Scan for the cell matching the given text and deliver its [x, y] coordinate at center. 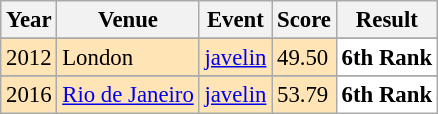
2016 [29, 95]
Result [386, 20]
Rio de Janeiro [128, 95]
Venue [128, 20]
2012 [29, 58]
Year [29, 20]
Score [304, 20]
53.79 [304, 95]
49.50 [304, 58]
London [128, 58]
Event [236, 20]
